From the cell containing the given text, extract its center point as (x, y) coordinate. 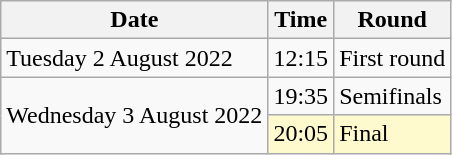
19:35 (301, 96)
Semifinals (392, 96)
12:15 (301, 58)
Date (134, 20)
Final (392, 134)
Time (301, 20)
First round (392, 58)
Wednesday 3 August 2022 (134, 115)
20:05 (301, 134)
Round (392, 20)
Tuesday 2 August 2022 (134, 58)
